Identify which cell holds the provided text, then report its (X, Y) central coordinate. 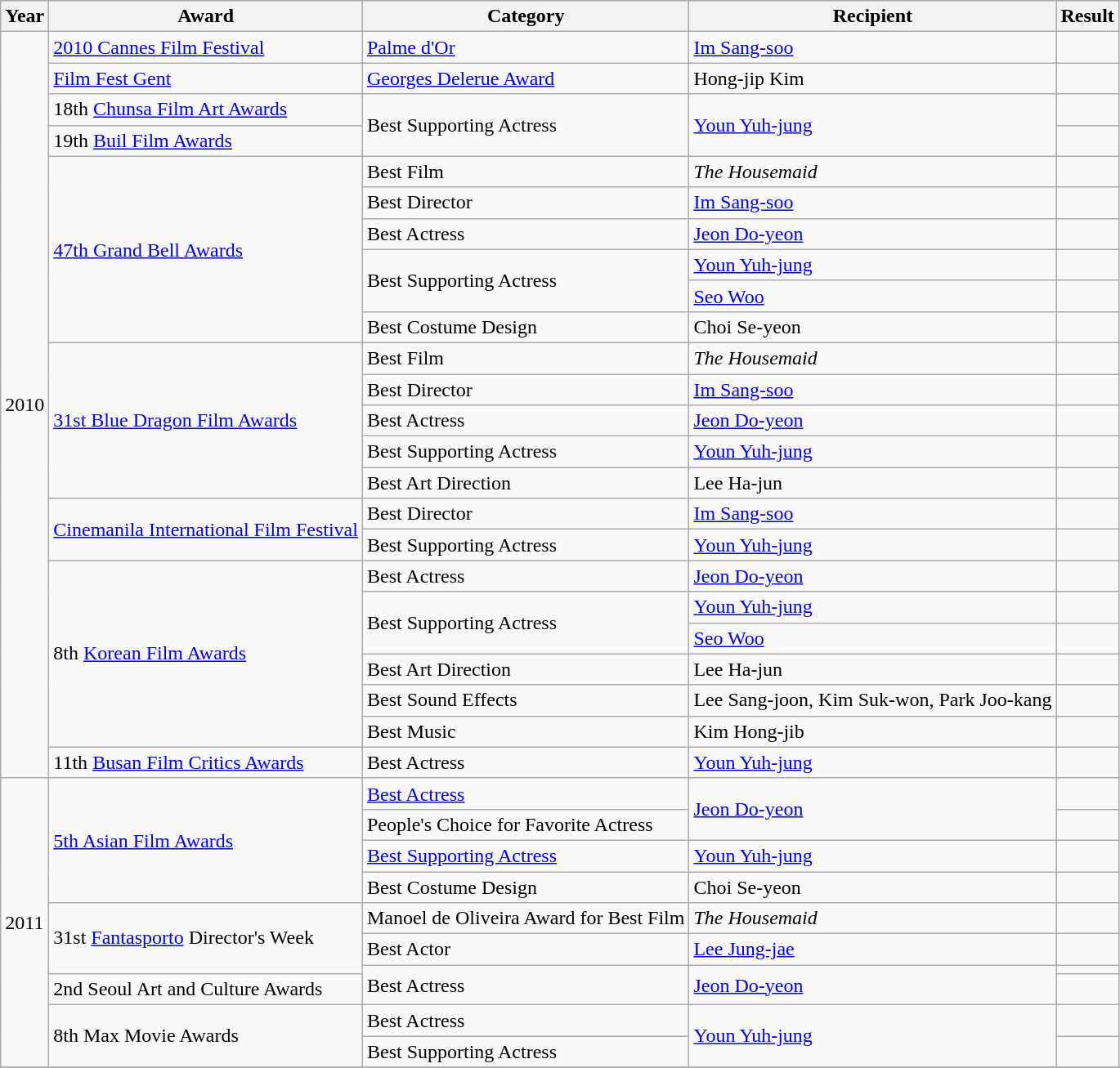
Category (525, 16)
Best Music (525, 731)
Hong-jip Kim (873, 78)
Kim Hong-jib (873, 731)
Manoel de Oliveira Award for Best Film (525, 918)
Year (25, 16)
2010 Cannes Film Festival (206, 47)
Result (1087, 16)
Best Actor (525, 950)
31st Blue Dragon Film Awards (206, 420)
19th Buil Film Awards (206, 141)
Award (206, 16)
Recipient (873, 16)
Lee Sang-joon, Kim Suk-won, Park Joo-kang (873, 700)
Cinemanila International Film Festival (206, 530)
Palme d'Or (525, 47)
Film Fest Gent (206, 78)
People's Choice for Favorite Actress (525, 824)
47th Grand Bell Awards (206, 249)
2010 (25, 405)
2nd Seoul Art and Culture Awards (206, 990)
8th Max Movie Awards (206, 1036)
31st Fantasporto Director's Week (206, 938)
2011 (25, 923)
Lee Jung-jae (873, 950)
18th Chunsa Film Art Awards (206, 109)
Best Sound Effects (525, 700)
5th Asian Film Awards (206, 840)
Georges Delerue Award (525, 78)
8th Korean Film Awards (206, 654)
11th Busan Film Critics Awards (206, 762)
